Determine the (x, y) coordinate at the center of the cell enclosing the given text.  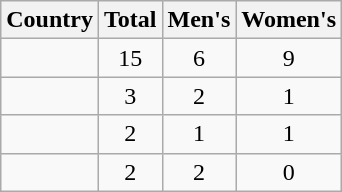
0 (289, 172)
9 (289, 58)
15 (130, 58)
3 (130, 96)
Men's (199, 20)
6 (199, 58)
Total (130, 20)
Women's (289, 20)
Country (50, 20)
